Find where the given text appears and provide that cell's center as [x, y] coordinate. 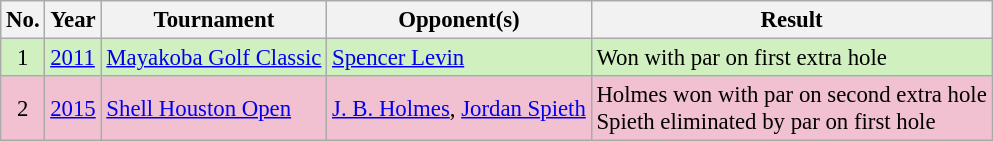
1 [23, 58]
Year [73, 20]
J. B. Holmes, Jordan Spieth [459, 108]
Result [792, 20]
2011 [73, 58]
Spencer Levin [459, 58]
Mayakoba Golf Classic [214, 58]
2015 [73, 108]
Tournament [214, 20]
Opponent(s) [459, 20]
Holmes won with par on second extra holeSpieth eliminated by par on first hole [792, 108]
No. [23, 20]
2 [23, 108]
Won with par on first extra hole [792, 58]
Shell Houston Open [214, 108]
